Determine the (X, Y) coordinate at the center of the cell enclosing the given text.  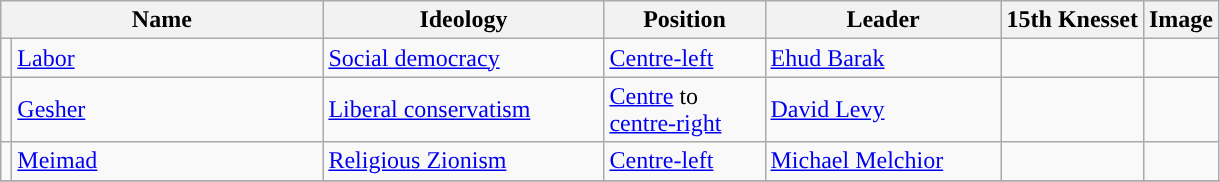
15th Knesset (1072, 20)
David Levy (883, 110)
Gesher (168, 110)
Position (684, 20)
Name (162, 20)
Michael Melchior (883, 161)
Leader (883, 20)
Liberal conservatism (464, 110)
Centre to centre-right (684, 110)
Ehud Barak (883, 58)
Labor (168, 58)
Religious Zionism (464, 161)
Meimad (168, 161)
Ideology (464, 20)
Social democracy (464, 58)
Image (1180, 20)
